Identify which cell holds the provided text, then report its [x, y] central coordinate. 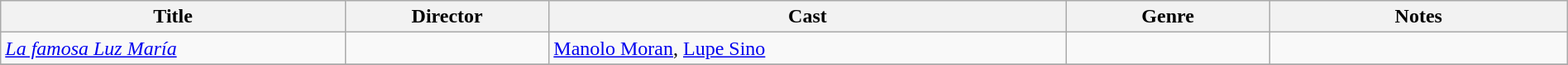
Genre [1168, 17]
Manolo Moran, Lupe Sino [807, 48]
La famosa Luz María [174, 48]
Cast [807, 17]
Director [447, 17]
Notes [1418, 17]
Title [174, 17]
